Find where the given text appears and provide that cell's center as (x, y) coordinate. 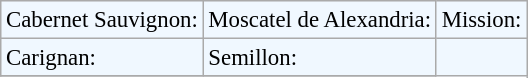
Mission: (481, 20)
Semillon: (320, 58)
Cabernet Sauvignon: (102, 20)
Moscatel de Alexandria: (320, 20)
Carignan: (102, 58)
